Search for the cell housing the specified text and yield its (X, Y) center coordinate. 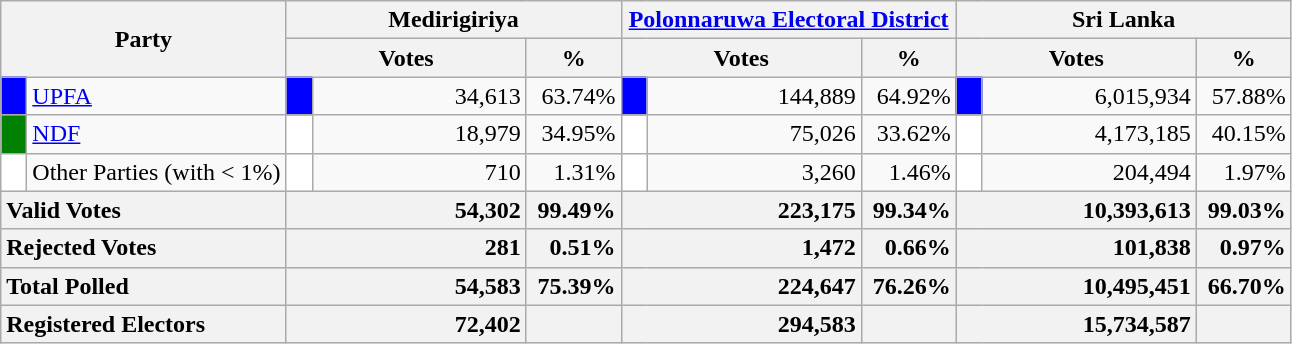
1.46% (908, 172)
Medirigiriya (454, 20)
75,026 (754, 134)
223,175 (741, 210)
Rejected Votes (144, 248)
204,494 (1089, 172)
72,402 (406, 324)
99.03% (1244, 210)
75.39% (574, 286)
76.26% (908, 286)
Sri Lanka (1124, 20)
54,302 (406, 210)
57.88% (1244, 96)
99.49% (574, 210)
Total Polled (144, 286)
63.74% (574, 96)
Registered Electors (144, 324)
66.70% (1244, 286)
4,173,185 (1089, 134)
NDF (156, 134)
6,015,934 (1089, 96)
710 (419, 172)
281 (406, 248)
Party (144, 39)
101,838 (1076, 248)
34.95% (574, 134)
1.31% (574, 172)
Polonnaruwa Electoral District (788, 20)
99.34% (908, 210)
3,260 (754, 172)
18,979 (419, 134)
0.51% (574, 248)
34,613 (419, 96)
1.97% (1244, 172)
15,734,587 (1076, 324)
64.92% (908, 96)
294,583 (741, 324)
UPFA (156, 96)
144,889 (754, 96)
Other Parties (with < 1%) (156, 172)
10,393,613 (1076, 210)
40.15% (1244, 134)
54,583 (406, 286)
1,472 (741, 248)
224,647 (741, 286)
0.97% (1244, 248)
Valid Votes (144, 210)
0.66% (908, 248)
33.62% (908, 134)
10,495,451 (1076, 286)
